Detect which cell encompasses the target text, then output its [X, Y] center coordinate. 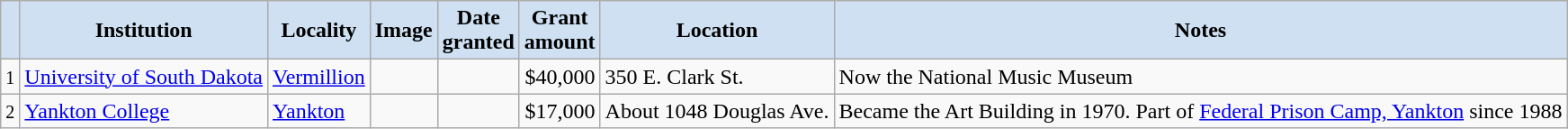
Grantamount [560, 31]
Became the Art Building in 1970. Part of Federal Prison Camp, Yankton since 1988 [1200, 111]
Dategranted [479, 31]
$17,000 [560, 111]
2 [11, 111]
1 [11, 77]
Location [717, 31]
Notes [1200, 31]
Image [403, 31]
Institution [144, 31]
Vermillion [319, 77]
350 E. Clark St. [717, 77]
$40,000 [560, 77]
Yankton College [144, 111]
University of South Dakota [144, 77]
Yankton [319, 111]
Locality [319, 31]
Now the National Music Museum [1200, 77]
About 1048 Douglas Ave. [717, 111]
